Return (X, Y) of the center of cell containing provided text 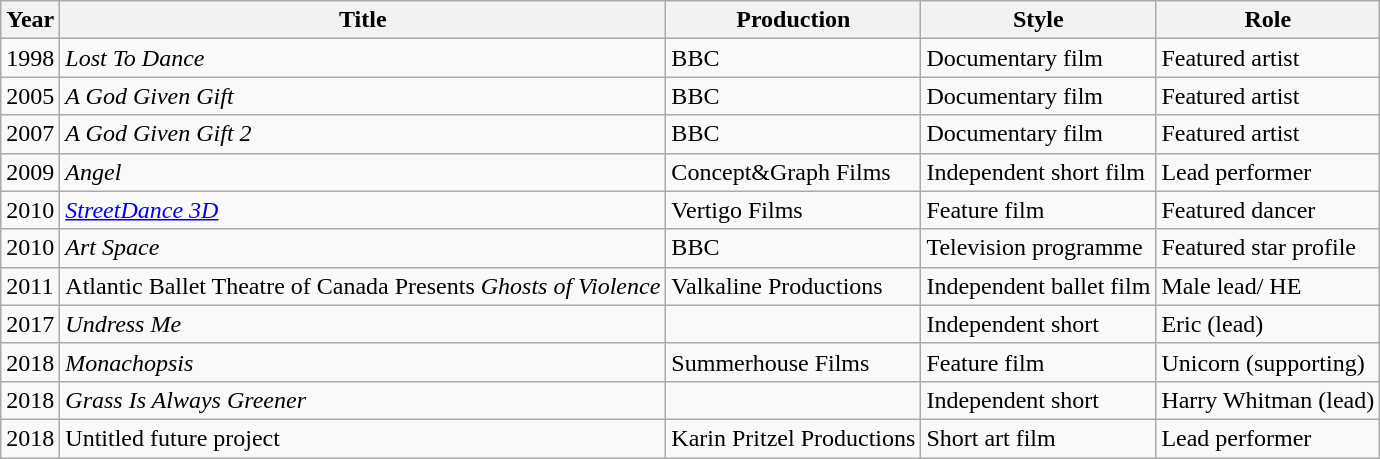
2007 (30, 134)
Title (363, 20)
Harry Whitman (lead) (1268, 400)
Angel (363, 172)
Featured dancer (1268, 210)
Role (1268, 20)
Featured star profile (1268, 248)
Atlantic Ballet Theatre of Canada Presents Ghosts of Violence (363, 286)
2009 (30, 172)
Male lead/ HE (1268, 286)
Production (794, 20)
Television programme (1038, 248)
Short art film (1038, 438)
Independent short film (1038, 172)
Grass Is Always Greener (363, 400)
Style (1038, 20)
1998 (30, 58)
Year (30, 20)
Karin Pritzel Productions (794, 438)
Vertigo Films (794, 210)
Summerhouse Films (794, 362)
Concept&Graph Films (794, 172)
Untitled future project (363, 438)
2017 (30, 324)
2011 (30, 286)
Valkaline Productions (794, 286)
Unicorn (supporting) (1268, 362)
Lost To Dance (363, 58)
Independent ballet film (1038, 286)
StreetDance 3D (363, 210)
Eric (lead) (1268, 324)
Undress Me (363, 324)
A God Given Gift (363, 96)
Art Space (363, 248)
2005 (30, 96)
Monachopsis (363, 362)
A God Given Gift 2 (363, 134)
